Scan for the cell matching the given text and deliver its [x, y] coordinate at center. 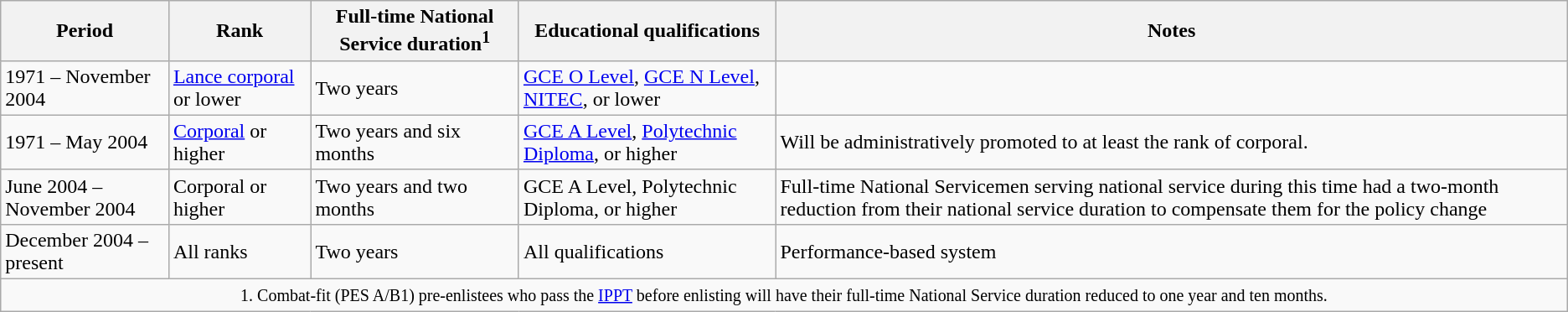
Notes [1171, 31]
All ranks [240, 252]
December 2004 – present [85, 252]
Period [85, 31]
June 2004 – November 2004 [85, 196]
GCE O Level, GCE N Level, NITEC, or lower [647, 87]
Educational qualifications [647, 31]
Will be administratively promoted to at least the rank of corporal. [1171, 143]
Rank [240, 31]
1971 – November 2004 [85, 87]
Two years and two months [415, 196]
Two years and six months [415, 143]
Performance-based system [1171, 252]
Full-time National Service duration1 [415, 31]
All qualifications [647, 252]
Lance corporal or lower [240, 87]
1971 – May 2004 [85, 143]
